Return the (X, Y) coordinate for the center point of the cell that contains the specified text.  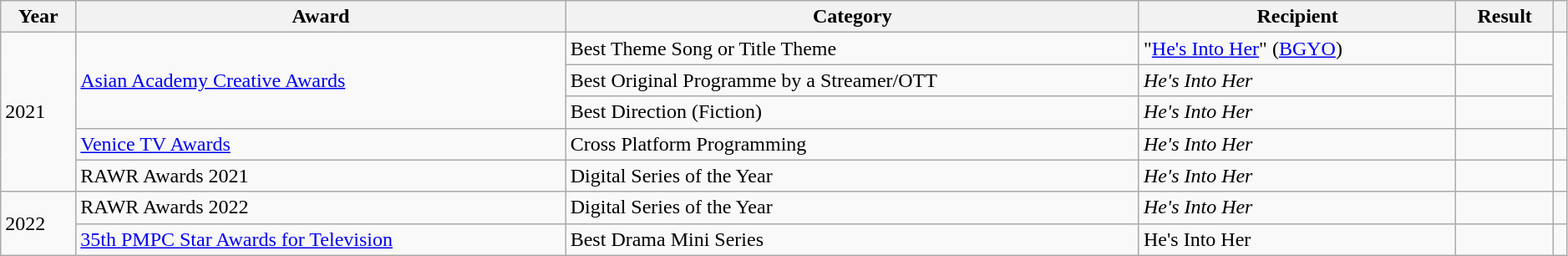
RAWR Awards 2021 (321, 176)
35th PMPC Star Awards for Television (321, 239)
Best Theme Song or Title Theme (852, 49)
Year (38, 17)
Recipient (1297, 17)
Result (1505, 17)
Venice TV Awards (321, 144)
Cross Platform Programming (852, 144)
Category (852, 17)
Best Drama Mini Series (852, 239)
2022 (38, 223)
Best Direction (Fiction) (852, 112)
Award (321, 17)
Best Original Programme by a Streamer/OTT (852, 80)
2021 (38, 112)
"He's Into Her" (BGYO) (1297, 49)
Asian Academy Creative Awards (321, 80)
RAWR Awards 2022 (321, 207)
